Return the [X, Y] coordinate for the center point of the cell that contains the specified text.  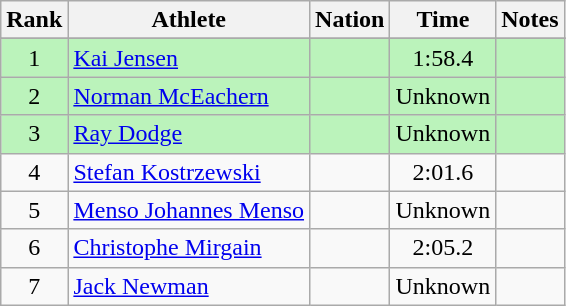
2 [34, 96]
Menso Johannes Menso [189, 210]
Norman McEachern [189, 96]
5 [34, 210]
Stefan Kostrzewski [189, 172]
4 [34, 172]
Time [443, 20]
2:05.2 [443, 248]
3 [34, 134]
Jack Newman [189, 286]
2:01.6 [443, 172]
Christophe Mirgain [189, 248]
Notes [530, 20]
Athlete [189, 20]
Nation [350, 20]
7 [34, 286]
1:58.4 [443, 58]
1 [34, 58]
Ray Dodge [189, 134]
6 [34, 248]
Kai Jensen [189, 58]
Rank [34, 20]
